From the cell containing the given text, extract its center point as (x, y) coordinate. 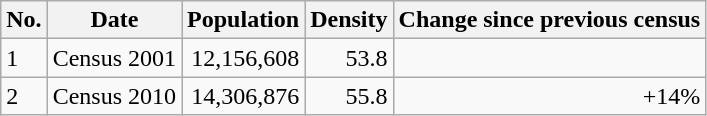
Census 2001 (114, 58)
2 (24, 96)
1 (24, 58)
Date (114, 20)
Census 2010 (114, 96)
12,156,608 (244, 58)
55.8 (349, 96)
+14% (550, 96)
14,306,876 (244, 96)
Change since previous census (550, 20)
53.8 (349, 58)
Density (349, 20)
No. (24, 20)
Population (244, 20)
